Search for the cell housing the specified text and yield its [X, Y] center coordinate. 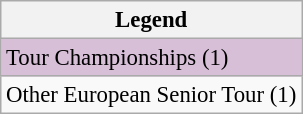
Other European Senior Tour (1) [152, 95]
Tour Championships (1) [152, 58]
Legend [152, 20]
